Detect which cell encompasses the target text, then output its (X, Y) center coordinate. 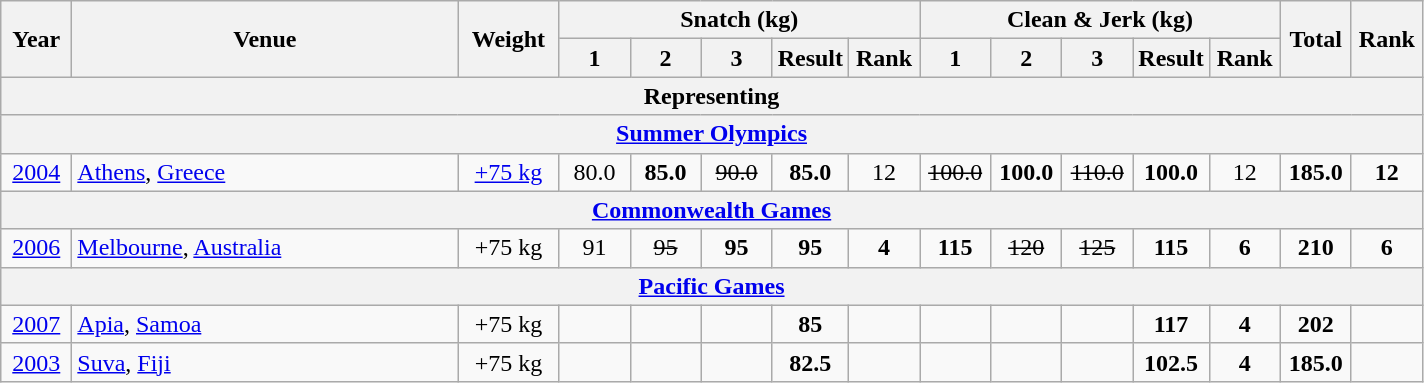
210 (1316, 248)
110.0 (1098, 172)
2006 (36, 248)
82.5 (810, 362)
120 (1026, 248)
Melbourne, Australia (265, 248)
80.0 (594, 172)
Suva, Fiji (265, 362)
Apia, Samoa (265, 324)
Clean & Jerk (kg) (1100, 20)
Snatch (kg) (740, 20)
2007 (36, 324)
90.0 (736, 172)
Weight (508, 39)
Pacific Games (712, 286)
Commonwealth Games (712, 210)
2003 (36, 362)
125 (1098, 248)
Year (36, 39)
Venue (265, 39)
117 (1171, 324)
2004 (36, 172)
Athens, Greece (265, 172)
Total (1316, 39)
102.5 (1171, 362)
91 (594, 248)
Summer Olympics (712, 134)
Representing (712, 96)
202 (1316, 324)
85 (810, 324)
